Scan for the cell matching the given text and deliver its [x, y] coordinate at center. 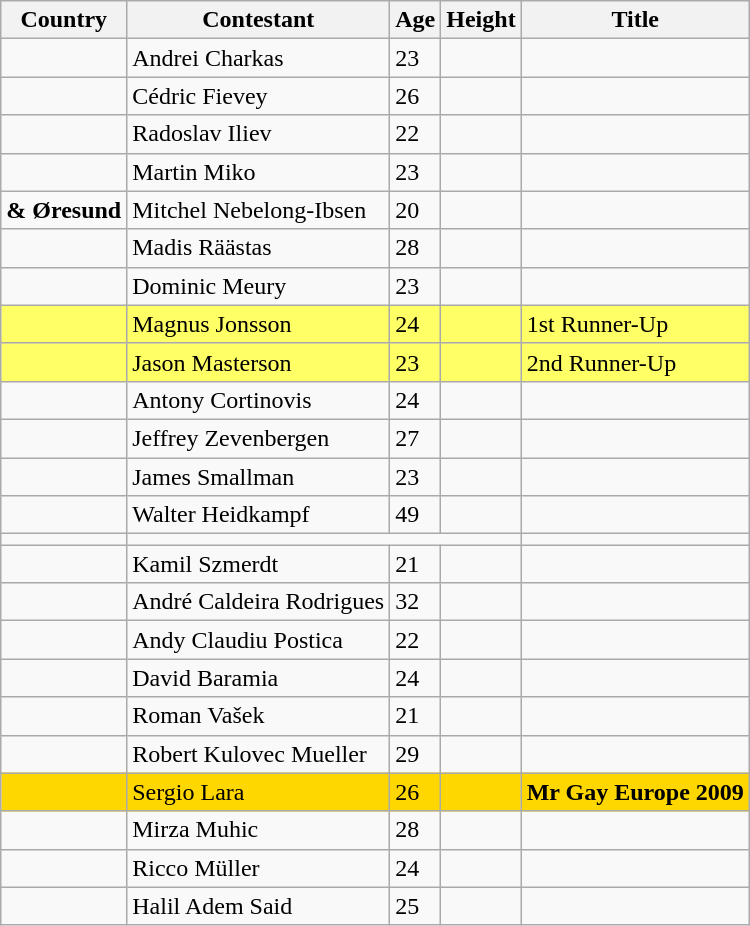
27 [416, 438]
David Baramia [258, 678]
Cédric Fievey [258, 96]
Jason Masterson [258, 362]
20 [416, 210]
25 [416, 906]
Height [481, 20]
Mirza Muhic [258, 830]
2nd Runner-Up [635, 362]
Ricco Müller [258, 868]
29 [416, 754]
49 [416, 515]
Antony Cortinovis [258, 400]
Robert Kulovec Mueller [258, 754]
Mr Gay Europe 2009 [635, 792]
Halil Adem Said [258, 906]
Age [416, 20]
Country [64, 20]
André Caldeira Rodrigues [258, 602]
Madis Räästas [258, 248]
Dominic Meury [258, 286]
Jeffrey Zevenbergen [258, 438]
Kamil Szmerdt [258, 564]
Sergio Lara [258, 792]
Magnus Jonsson [258, 324]
32 [416, 602]
Andrei Charkas [258, 58]
Mitchel Nebelong-Ibsen [258, 210]
Andy Claudiu Postica [258, 640]
Title [635, 20]
Contestant [258, 20]
& Øresund [64, 210]
Martin Miko [258, 172]
Walter Heidkampf [258, 515]
James Smallman [258, 477]
Roman Vašek [258, 716]
1st Runner-Up [635, 324]
Radoslav Iliev [258, 134]
